Extract the (X, Y) coordinate from the center of the cell holding the provided text.  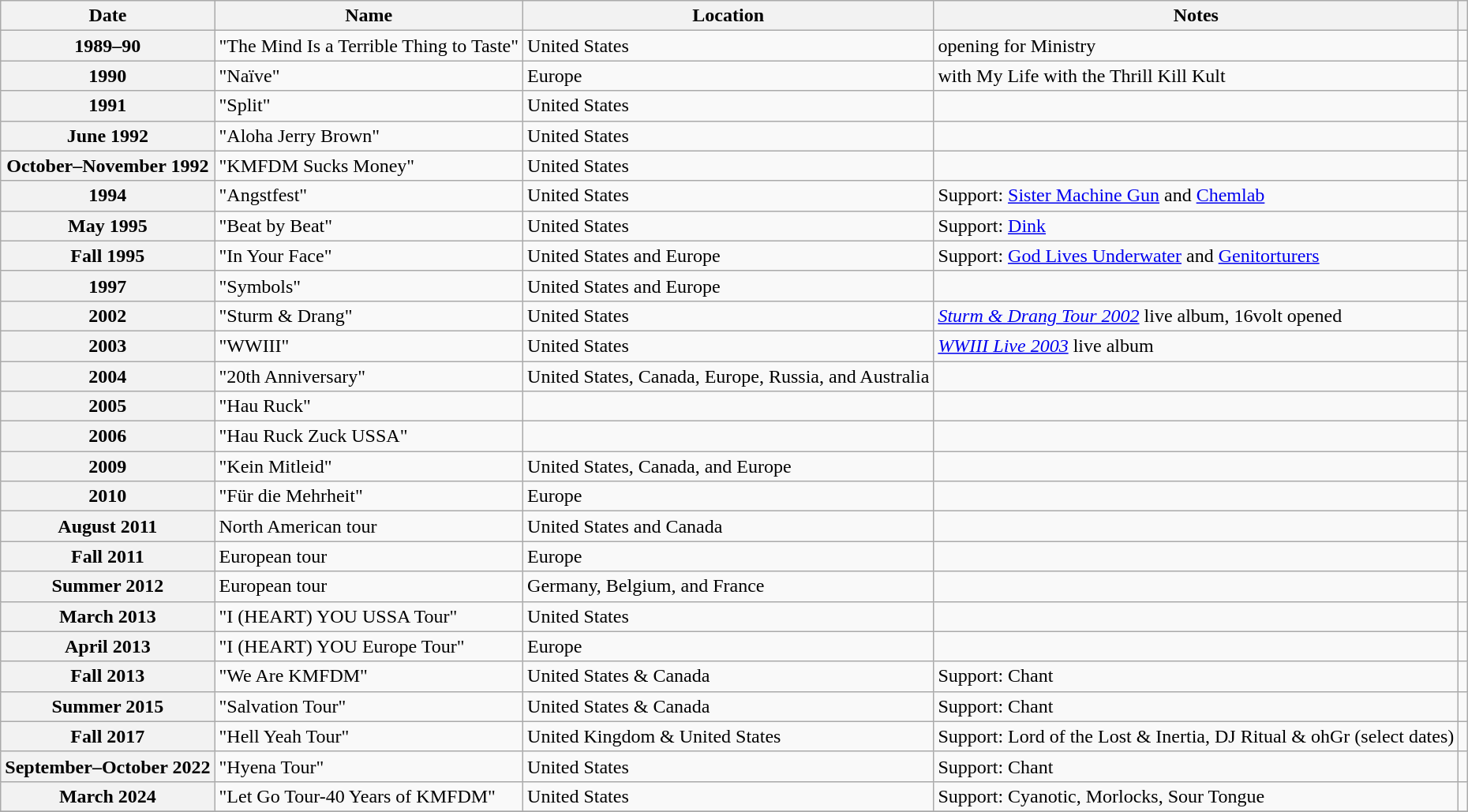
Location (728, 16)
2006 (107, 436)
"Hau Ruck Zuck USSA" (369, 436)
March 2013 (107, 616)
June 1992 (107, 136)
"In Your Face" (369, 256)
United States, Canada, Europe, Russia, and Australia (728, 376)
1990 (107, 76)
United States, Canada, and Europe (728, 466)
1989–90 (107, 46)
Fall 2013 (107, 676)
Germany, Belgium, and France (728, 586)
"Hyena Tour" (369, 766)
Summer 2012 (107, 586)
"Let Go Tour-40 Years of KMFDM" (369, 796)
2002 (107, 316)
October–November 1992 (107, 166)
"Hell Yeah Tour" (369, 736)
"Salvation Tour" (369, 706)
2009 (107, 466)
Name (369, 16)
March 2024 (107, 796)
"Hau Ruck" (369, 406)
WWIII Live 2003 live album (1196, 346)
Summer 2015 (107, 706)
August 2011 (107, 526)
"20th Anniversary" (369, 376)
1994 (107, 196)
United Kingdom & United States (728, 736)
Fall 2011 (107, 556)
Notes (1196, 16)
"I (HEART) YOU USSA Tour" (369, 616)
May 1995 (107, 226)
"I (HEART) YOU Europe Tour" (369, 646)
"Symbols" (369, 286)
2003 (107, 346)
United States and Canada (728, 526)
Sturm & Drang Tour 2002 live album, 16volt opened (1196, 316)
"WWIII" (369, 346)
North American tour (369, 526)
2010 (107, 496)
2004 (107, 376)
"Beat by Beat" (369, 226)
opening for Ministry (1196, 46)
Support: Sister Machine Gun and Chemlab (1196, 196)
Support: Lord of the Lost & Inertia, DJ Ritual & ohGr (select dates) (1196, 736)
"Sturm & Drang" (369, 316)
"Aloha Jerry Brown" (369, 136)
Fall 2017 (107, 736)
"Angstfest" (369, 196)
"Split" (369, 106)
Support: Cyanotic, Morlocks, Sour Tongue (1196, 796)
1991 (107, 106)
1997 (107, 286)
with My Life with the Thrill Kill Kult (1196, 76)
"Naïve" (369, 76)
"We Are KMFDM" (369, 676)
"Für die Mehrheit" (369, 496)
September–October 2022 (107, 766)
Support: Dink (1196, 226)
Support: God Lives Underwater and Genitorturers (1196, 256)
"The Mind Is a Terrible Thing to Taste" (369, 46)
April 2013 (107, 646)
"KMFDM Sucks Money" (369, 166)
Date (107, 16)
2005 (107, 406)
Fall 1995 (107, 256)
"Kein Mitleid" (369, 466)
